Provide the (x, y) coordinate of the cell's center where the given text is located.  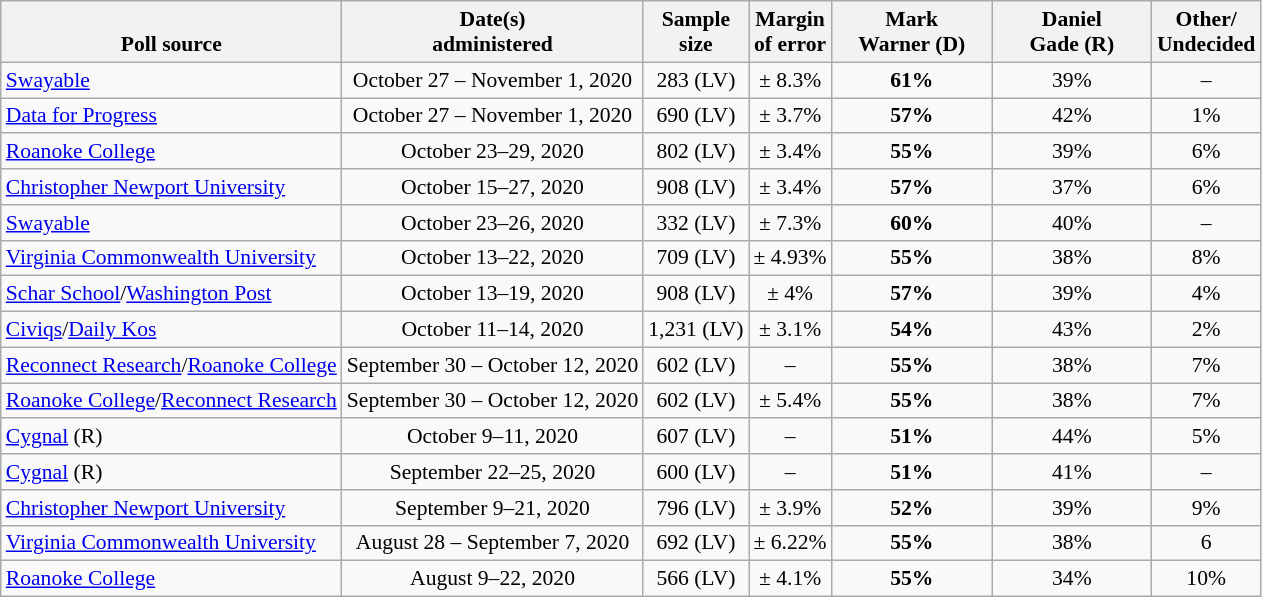
± 6.22% (790, 543)
10% (1206, 579)
± 3.1% (790, 330)
MarkWarner (D) (912, 32)
607 (LV) (696, 437)
Poll source (172, 32)
October 23–29, 2020 (492, 152)
709 (LV) (696, 258)
41% (1072, 472)
283 (LV) (696, 80)
October 13–22, 2020 (492, 258)
± 4.1% (790, 579)
690 (LV) (696, 116)
September 22–25, 2020 (492, 472)
± 4% (790, 294)
± 5.4% (790, 401)
9% (1206, 508)
October 23–26, 2020 (492, 223)
43% (1072, 330)
42% (1072, 116)
54% (912, 330)
802 (LV) (696, 152)
796 (LV) (696, 508)
DanielGade (R) (1072, 32)
Samplesize (696, 32)
692 (LV) (696, 543)
± 7.3% (790, 223)
October 9–11, 2020 (492, 437)
2% (1206, 330)
Marginof error (790, 32)
Reconnect Research/Roanoke College (172, 365)
1,231 (LV) (696, 330)
6 (1206, 543)
± 3.7% (790, 116)
44% (1072, 437)
566 (LV) (696, 579)
40% (1072, 223)
± 3.9% (790, 508)
60% (912, 223)
Schar School/Washington Post (172, 294)
5% (1206, 437)
332 (LV) (696, 223)
August 9–22, 2020 (492, 579)
Data for Progress (172, 116)
34% (1072, 579)
August 28 – September 7, 2020 (492, 543)
600 (LV) (696, 472)
October 15–27, 2020 (492, 187)
Roanoke College/Reconnect Research (172, 401)
± 4.93% (790, 258)
61% (912, 80)
October 13–19, 2020 (492, 294)
Civiqs/Daily Kos (172, 330)
37% (1072, 187)
September 9–21, 2020 (492, 508)
October 11–14, 2020 (492, 330)
8% (1206, 258)
1% (1206, 116)
4% (1206, 294)
Other/Undecided (1206, 32)
± 8.3% (790, 80)
52% (912, 508)
Date(s)administered (492, 32)
